Pinpoint the cell where the given text exists, returning its [X, Y] midpoint coordinate. 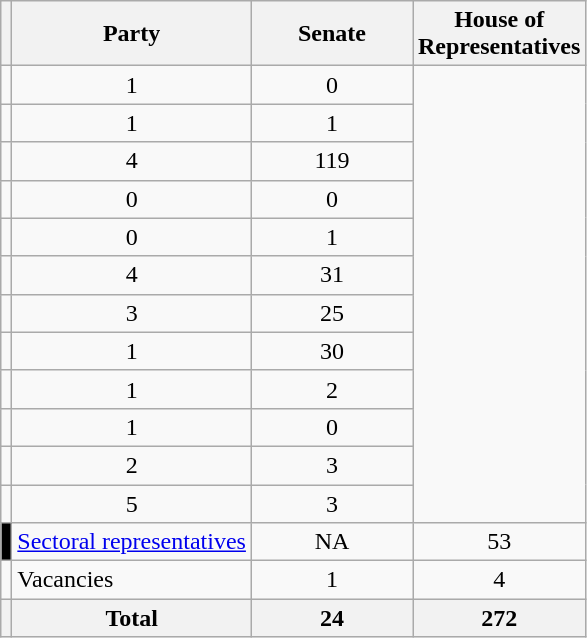
53 [498, 542]
NA [332, 542]
119 [332, 161]
30 [332, 351]
Senate [332, 34]
272 [498, 618]
25 [332, 313]
Vacancies [132, 580]
Party [132, 34]
5 [132, 503]
24 [332, 618]
31 [332, 275]
House ofRepresentatives [498, 34]
Sectoral representatives [132, 542]
Total [132, 618]
